Capture the cell that displays the provided text and extract its (x, y) central coordinate. 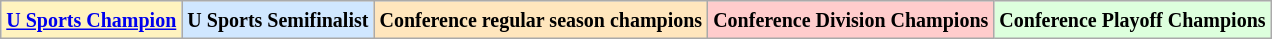
U Sports Semifinalist (278, 20)
Conference Division Champions (851, 20)
Conference Playoff Champions (1132, 20)
U Sports Champion (92, 20)
Conference regular season champions (541, 20)
